Extract the (X, Y) coordinate from the center of the cell holding the provided text.  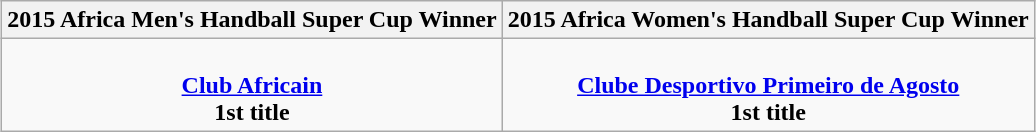
2015 Africa Men's Handball Super Cup Winner (252, 20)
Clube Desportivo Primeiro de Agosto1st title (768, 85)
Club Africain1st title (252, 85)
2015 Africa Women's Handball Super Cup Winner (768, 20)
